Find where the given text appears and provide that cell's center as (x, y) coordinate. 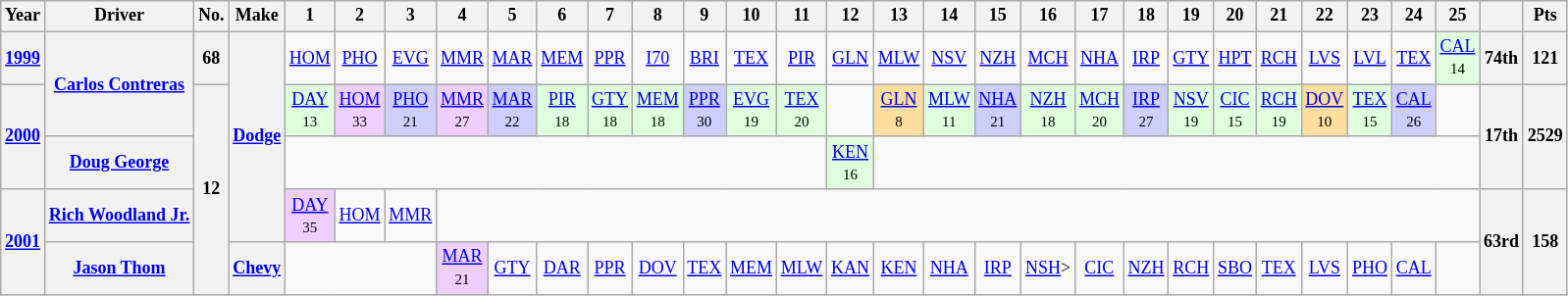
CAL (1413, 269)
Chevy (257, 269)
NSV19 (1191, 111)
TEX15 (1370, 111)
20 (1235, 16)
KEN (899, 269)
EVG19 (752, 111)
63rd (1501, 241)
121 (1544, 58)
Driver (119, 16)
17th (1501, 137)
2529 (1544, 137)
13 (899, 16)
MMR27 (463, 111)
MEM18 (657, 111)
1 (310, 16)
Dodge (257, 137)
PIR18 (562, 111)
TEX20 (801, 111)
MCH20 (1100, 111)
CIC15 (1235, 111)
PPR30 (705, 111)
7 (610, 16)
74th (1501, 58)
18 (1146, 16)
21 (1279, 16)
10 (752, 16)
16 (1048, 16)
CAL14 (1458, 58)
Pts (1544, 16)
RCH19 (1279, 111)
Doug George (119, 163)
MCH (1048, 58)
I70 (657, 58)
NSV (950, 58)
CAL26 (1413, 111)
6 (562, 16)
KEN16 (851, 163)
DAY13 (310, 111)
68 (212, 58)
PHO21 (410, 111)
15 (998, 16)
GLN (851, 58)
NHA21 (998, 111)
1999 (24, 58)
No. (212, 16)
Year (24, 16)
EVG (410, 58)
8 (657, 16)
2001 (24, 241)
GTY18 (610, 111)
DOV10 (1325, 111)
DAY35 (310, 216)
DOV (657, 269)
DAR (562, 269)
NZH18 (1048, 111)
HPT (1235, 58)
Rich Woodland Jr. (119, 216)
5 (512, 16)
9 (705, 16)
Jason Thom (119, 269)
LVL (1370, 58)
2 (359, 16)
PIR (801, 58)
17 (1100, 16)
IRP27 (1146, 111)
23 (1370, 16)
BRI (705, 58)
CIC (1100, 269)
MLW11 (950, 111)
MAR (512, 58)
GLN8 (899, 111)
Carlos Contreras (119, 84)
Make (257, 16)
MAR21 (463, 269)
14 (950, 16)
MAR22 (512, 111)
3 (410, 16)
24 (1413, 16)
4 (463, 16)
22 (1325, 16)
25 (1458, 16)
KAN (851, 269)
158 (1544, 241)
2000 (24, 137)
NSH> (1048, 269)
19 (1191, 16)
SBO (1235, 269)
HOM33 (359, 111)
11 (801, 16)
